Extract the (x, y) coordinate from the center of the cell holding the provided text.  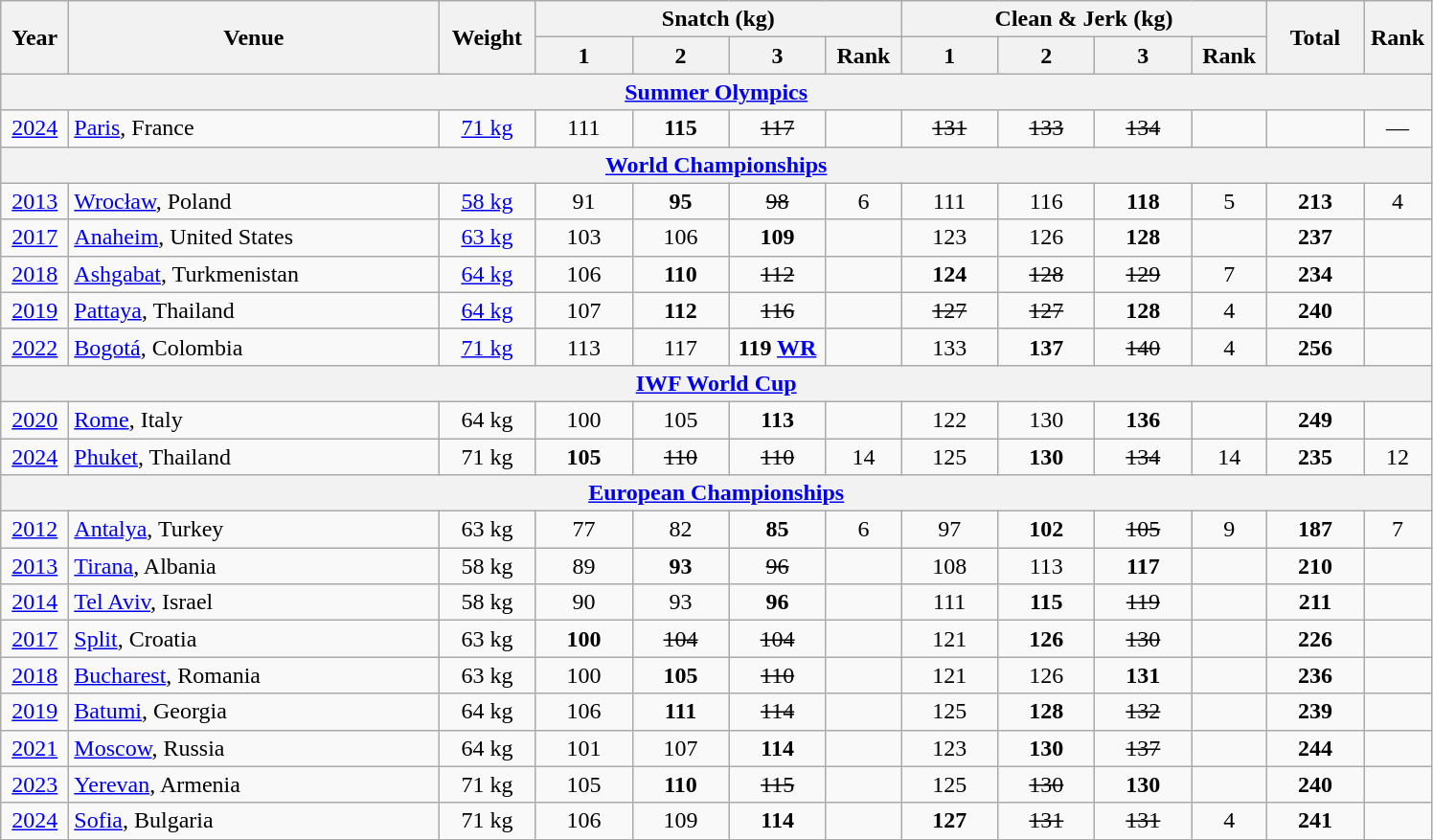
239 (1314, 712)
Ashgabat, Turkmenistan (254, 274)
Clean & Jerk (kg) (1084, 19)
129 (1144, 274)
Split, Croatia (254, 639)
Paris, France (254, 128)
226 (1314, 639)
Bogotá, Colombia (254, 347)
Sofia, Bulgaria (254, 821)
103 (584, 238)
237 (1314, 238)
Moscow, Russia (254, 748)
Weight (487, 37)
234 (1314, 274)
— (1399, 128)
136 (1144, 420)
187 (1314, 530)
IWF World Cup (716, 383)
97 (950, 530)
2023 (34, 784)
European Championships (716, 493)
119 (1144, 602)
Venue (254, 37)
101 (584, 748)
122 (950, 420)
2021 (34, 748)
108 (950, 566)
Anaheim, United States (254, 238)
119 WR (778, 347)
213 (1314, 201)
118 (1144, 201)
82 (680, 530)
2020 (34, 420)
Batumi, Georgia (254, 712)
244 (1314, 748)
256 (1314, 347)
77 (584, 530)
241 (1314, 821)
132 (1144, 712)
89 (584, 566)
5 (1230, 201)
2012 (34, 530)
Snatch (kg) (718, 19)
98 (778, 201)
90 (584, 602)
Bucharest, Romania (254, 675)
Rome, Italy (254, 420)
9 (1230, 530)
91 (584, 201)
102 (1046, 530)
Tirana, Albania (254, 566)
235 (1314, 457)
95 (680, 201)
Total (1314, 37)
236 (1314, 675)
249 (1314, 420)
Tel Aviv, Israel (254, 602)
World Championships (716, 165)
Summer Olympics (716, 92)
85 (778, 530)
Yerevan, Armenia (254, 784)
140 (1144, 347)
Phuket, Thailand (254, 457)
210 (1314, 566)
Antalya, Turkey (254, 530)
12 (1399, 457)
124 (950, 274)
Wrocław, Poland (254, 201)
Pattaya, Thailand (254, 310)
2022 (34, 347)
211 (1314, 602)
Year (34, 37)
2014 (34, 602)
